Capture the cell that displays the provided text and extract its (x, y) central coordinate. 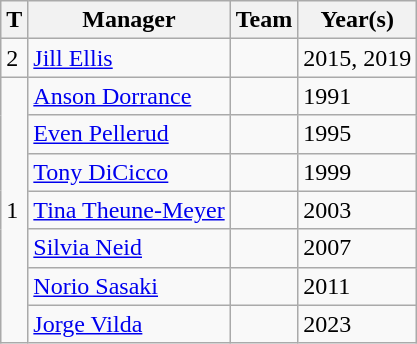
Year(s) (358, 20)
1995 (358, 134)
2011 (358, 286)
2007 (358, 248)
1 (14, 210)
Silvia Neid (129, 248)
1999 (358, 172)
Norio Sasaki (129, 286)
2 (14, 58)
Tina Theune-Meyer (129, 210)
T (14, 20)
2015, 2019 (358, 58)
Anson Dorrance (129, 96)
Jorge Vilda (129, 324)
Tony DiCicco (129, 172)
2003 (358, 210)
Jill Ellis (129, 58)
1991 (358, 96)
Manager (129, 20)
Team (264, 20)
Even Pellerud (129, 134)
2023 (358, 324)
